Return the [x, y] coordinate for the center point of the cell that contains the specified text.  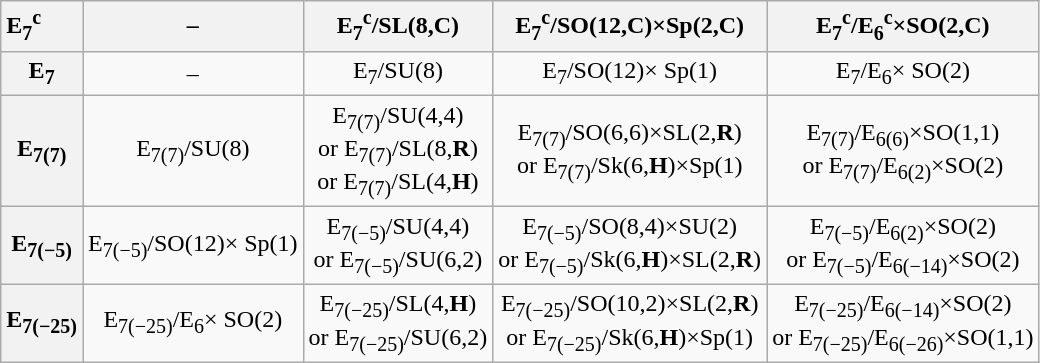
E7(−5)/SO(12)× Sp(1) [194, 246]
E7(−5)/SO(8,4)×SU(2) or E7(−5)/Sk(6,H)×SL(2,R) [630, 246]
E7(7)/SO(6,6)×SL(2,R) or E7(7)/Sk(6,H)×Sp(1) [630, 152]
E7(−25)/SL(4,H) or E7(−25)/SU(6,2) [398, 323]
E7(7)/SU(8) [194, 152]
E7c [42, 26]
E7(−25)/E6(−14)×SO(2) or E7(−25)/E6(−26)×SO(1,1) [903, 323]
E7c/E6c×SO(2,C) [903, 26]
E7(−5) [42, 246]
E7/SO(12)× Sp(1) [630, 74]
E7c/SO(12,C)×Sp(2,C) [630, 26]
E7(7)/E6(6)×SO(1,1) or E7(7)/E6(2)×SO(2) [903, 152]
E7(−5)/E6(2)×SO(2) or E7(−5)/E6(−14)×SO(2) [903, 246]
E7(−25)/SO(10,2)×SL(2,R) or E7(−25)/Sk(6,H)×Sp(1) [630, 323]
E7/SU(8) [398, 74]
E7(−25) [42, 323]
E7(7) [42, 152]
E7 [42, 74]
E7(7)/SU(4,4) or E7(7)/SL(8,R)or E7(7)/SL(4,H) [398, 152]
E7(−25)/E6× SO(2) [194, 323]
E7/E6× SO(2) [903, 74]
E7c/SL(8,C) [398, 26]
E7(−5)/SU(4,4) or E7(−5)/SU(6,2) [398, 246]
